Extract the [X, Y] coordinate from the center of the cell holding the provided text.  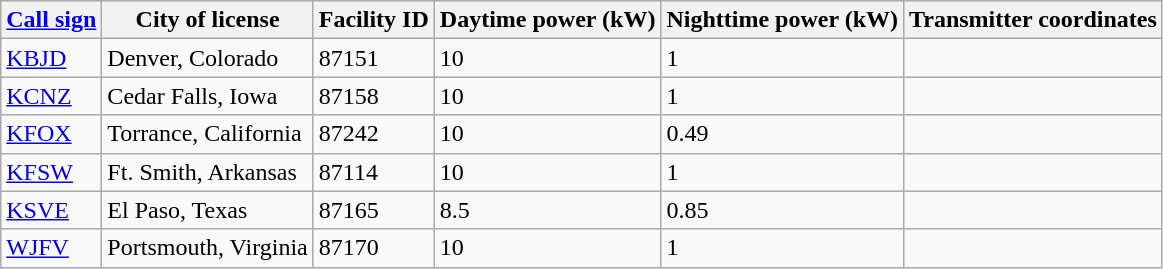
KFOX [52, 134]
Portsmouth, Virginia [208, 248]
0.85 [782, 210]
City of license [208, 20]
El Paso, Texas [208, 210]
0.49 [782, 134]
Denver, Colorado [208, 58]
8.5 [548, 210]
KBJD [52, 58]
Transmitter coordinates [1034, 20]
KFSW [52, 172]
Call sign [52, 20]
KSVE [52, 210]
87170 [374, 248]
Cedar Falls, Iowa [208, 96]
Nighttime power (kW) [782, 20]
Torrance, California [208, 134]
Ft. Smith, Arkansas [208, 172]
87151 [374, 58]
Facility ID [374, 20]
87242 [374, 134]
KCNZ [52, 96]
Daytime power (kW) [548, 20]
WJFV [52, 248]
87165 [374, 210]
87158 [374, 96]
87114 [374, 172]
